Return the (x, y) coordinate for the center point of the cell that contains the specified text.  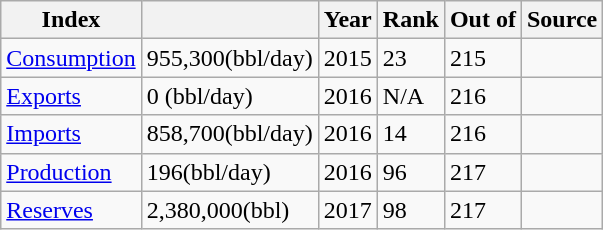
Year (348, 20)
14 (410, 134)
Source (562, 20)
0 (bbl/day) (230, 96)
96 (410, 172)
Imports (71, 134)
Reserves (71, 210)
955,300(bbl/day) (230, 58)
23 (410, 58)
858,700(bbl/day) (230, 134)
Exports (71, 96)
2,380,000(bbl) (230, 210)
2017 (348, 210)
215 (482, 58)
N/A (410, 96)
Consumption (71, 58)
Index (71, 20)
Production (71, 172)
Out of (482, 20)
196(bbl/day) (230, 172)
98 (410, 210)
Rank (410, 20)
2015 (348, 58)
